Locate the cell with the specified text and output its [X, Y] center coordinate. 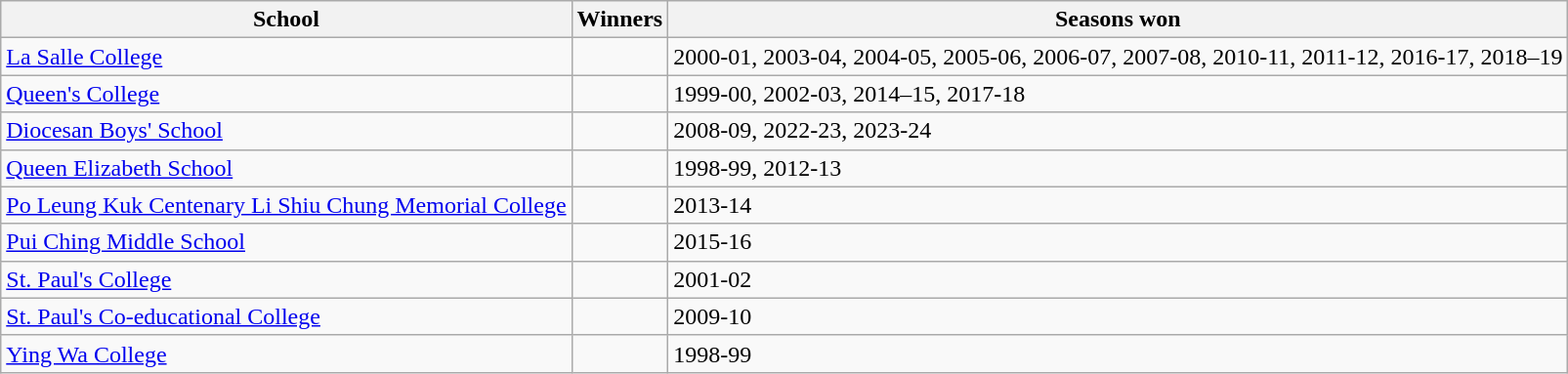
School [286, 20]
Pui Ching Middle School [286, 242]
St. Paul's College [286, 279]
Queen's College [286, 94]
Ying Wa College [286, 353]
1998-99, 2012-13 [1118, 168]
1998-99 [1118, 353]
2000-01, 2003-04, 2004-05, 2005-06, 2006-07, 2007-08, 2010-11, 2011-12, 2016-17, 2018–19 [1118, 57]
Po Leung Kuk Centenary Li Shiu Chung Memorial College [286, 205]
2001-02 [1118, 279]
La Salle College [286, 57]
St. Paul's Co-educational College [286, 316]
Queen Elizabeth School [286, 168]
Seasons won [1118, 20]
1999-00, 2002-03, 2014–15, 2017-18 [1118, 94]
2013-14 [1118, 205]
Diocesan Boys' School [286, 131]
2015-16 [1118, 242]
2008-09, 2022-23, 2023-24 [1118, 131]
Winners [619, 20]
2009-10 [1118, 316]
